Identify which cell holds the provided text, then report its (x, y) central coordinate. 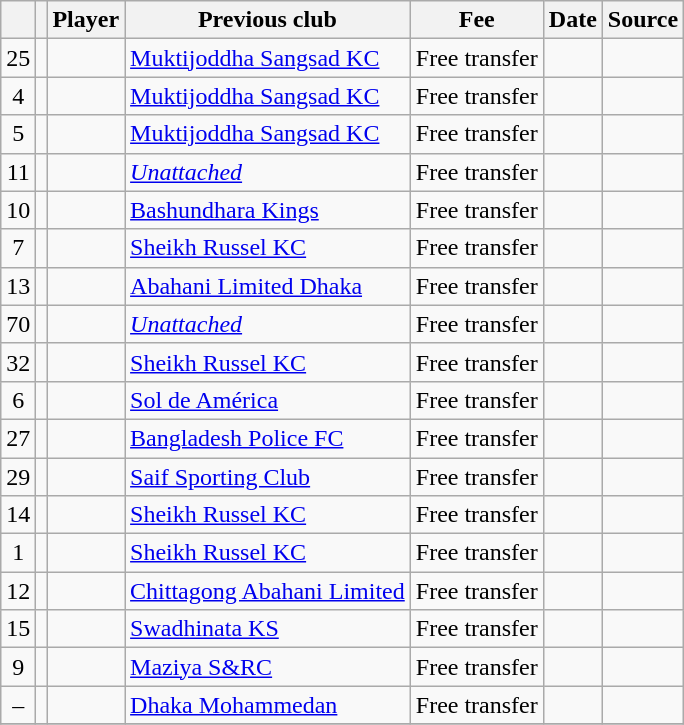
11 (18, 172)
Dhaka Mohammedan (268, 705)
Saif Sporting Club (268, 477)
6 (18, 400)
4 (18, 96)
1 (18, 553)
13 (18, 286)
Date (572, 20)
Abahani Limited Dhaka (268, 286)
Swadhinata KS (268, 629)
Bangladesh Police FC (268, 438)
Player (86, 20)
Source (642, 20)
5 (18, 134)
– (18, 705)
25 (18, 58)
12 (18, 591)
27 (18, 438)
Sol de América (268, 400)
32 (18, 362)
29 (18, 477)
Maziya S&RC (268, 667)
Bashundhara Kings (268, 210)
Fee (476, 20)
Chittagong Abahani Limited (268, 591)
70 (18, 324)
7 (18, 248)
15 (18, 629)
9 (18, 667)
10 (18, 210)
Previous club (268, 20)
14 (18, 515)
